Identify which cell holds the provided text, then report its [x, y] central coordinate. 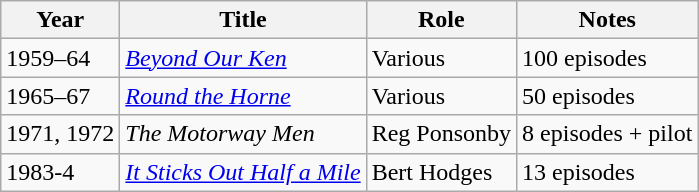
Bert Hodges [441, 172]
It Sticks Out Half a Mile [243, 172]
100 episodes [608, 58]
1965–67 [60, 96]
The Motorway Men [243, 134]
1971, 1972 [60, 134]
50 episodes [608, 96]
Year [60, 20]
Title [243, 20]
Notes [608, 20]
8 episodes + pilot [608, 134]
Reg Ponsonby [441, 134]
13 episodes [608, 172]
1959–64 [60, 58]
Role [441, 20]
Round the Horne [243, 96]
1983-4 [60, 172]
Beyond Our Ken [243, 58]
